Identify which cell holds the provided text, then report its (X, Y) central coordinate. 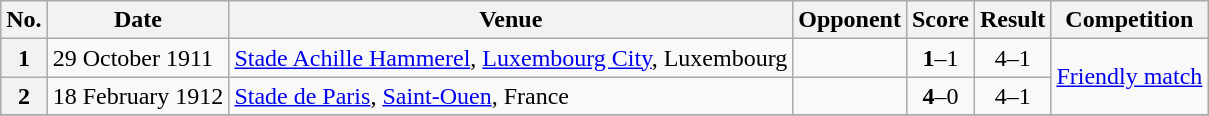
Score (940, 20)
Opponent (850, 20)
Date (138, 20)
Friendly match (1130, 77)
Venue (511, 20)
Stade Achille Hammerel, Luxembourg City, Luxembourg (511, 58)
No. (24, 20)
Competition (1130, 20)
Result (1012, 20)
4–0 (940, 96)
18 February 1912 (138, 96)
1–1 (940, 58)
29 October 1911 (138, 58)
1 (24, 58)
2 (24, 96)
Stade de Paris, Saint-Ouen, France (511, 96)
